Find where the given text appears and provide that cell's center as (x, y) coordinate. 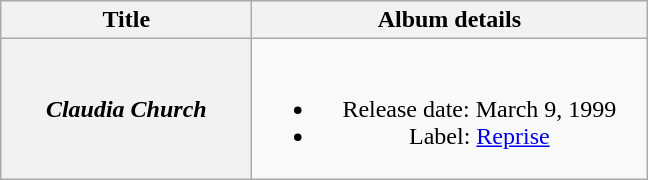
Title (126, 20)
Claudia Church (126, 109)
Release date: March 9, 1999Label: Reprise (450, 109)
Album details (450, 20)
